Pinpoint the cell where the given text exists, returning its [x, y] midpoint coordinate. 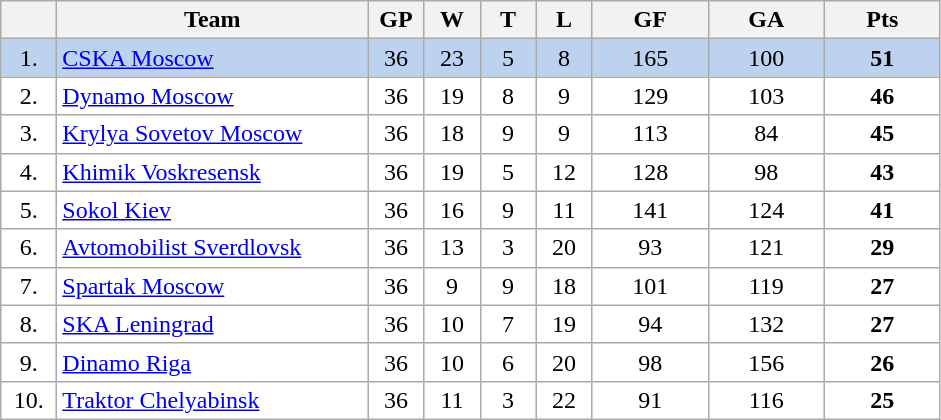
16 [452, 210]
141 [650, 210]
41 [882, 210]
GF [650, 20]
CSKA Moscow [212, 58]
Krylya Sovetov Moscow [212, 134]
Traktor Chelyabinsk [212, 400]
121 [766, 248]
7. [29, 286]
Pts [882, 20]
45 [882, 134]
25 [882, 400]
129 [650, 96]
2. [29, 96]
7 [508, 324]
Spartak Moscow [212, 286]
23 [452, 58]
Sokol Kiev [212, 210]
132 [766, 324]
124 [766, 210]
165 [650, 58]
12 [564, 172]
GP [396, 20]
T [508, 20]
43 [882, 172]
91 [650, 400]
W [452, 20]
113 [650, 134]
103 [766, 96]
6 [508, 362]
3. [29, 134]
Avtomobilist Sverdlovsk [212, 248]
119 [766, 286]
26 [882, 362]
Dynamo Moscow [212, 96]
1. [29, 58]
100 [766, 58]
94 [650, 324]
22 [564, 400]
6. [29, 248]
84 [766, 134]
Team [212, 20]
46 [882, 96]
10. [29, 400]
156 [766, 362]
Dinamo Riga [212, 362]
93 [650, 248]
SKA Leningrad [212, 324]
8. [29, 324]
51 [882, 58]
4. [29, 172]
29 [882, 248]
101 [650, 286]
9. [29, 362]
128 [650, 172]
GA [766, 20]
L [564, 20]
116 [766, 400]
Khimik Voskresensk [212, 172]
13 [452, 248]
5. [29, 210]
